From the cell containing the given text, extract its center point as [X, Y] coordinate. 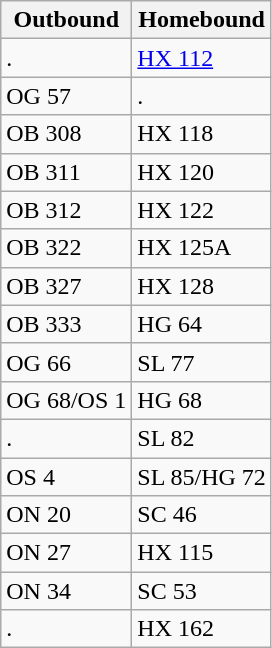
OB 308 [66, 134]
SC 53 [202, 591]
SC 46 [202, 515]
SL 82 [202, 438]
HX 125A [202, 248]
OS 4 [66, 477]
ON 34 [66, 591]
HX 162 [202, 629]
HX 112 [202, 58]
OG 66 [66, 362]
OG 68/OS 1 [66, 400]
SL 85/HG 72 [202, 477]
SL 77 [202, 362]
OB 311 [66, 172]
OB 333 [66, 324]
ON 27 [66, 553]
ON 20 [66, 515]
HX 118 [202, 134]
HG 64 [202, 324]
Homebound [202, 20]
HX 120 [202, 172]
OG 57 [66, 96]
Outbound [66, 20]
HX 128 [202, 286]
HG 68 [202, 400]
HX 122 [202, 210]
OB 312 [66, 210]
HX 115 [202, 553]
OB 322 [66, 248]
OB 327 [66, 286]
